Scan for the cell matching the given text and deliver its [x, y] coordinate at center. 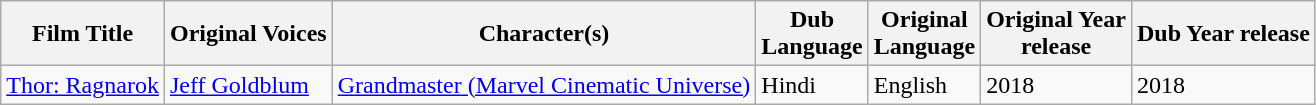
Dub Year release [1223, 34]
Thor: Ragnarok [83, 85]
DubLanguage [812, 34]
English [924, 85]
Film Title [83, 34]
Hindi [812, 85]
Original Voices [248, 34]
Grandmaster (Marvel Cinematic Universe) [544, 85]
Character(s) [544, 34]
Original Yearrelease [1056, 34]
Jeff Goldblum [248, 85]
OriginalLanguage [924, 34]
